Return (x, y) of the center of cell containing provided text 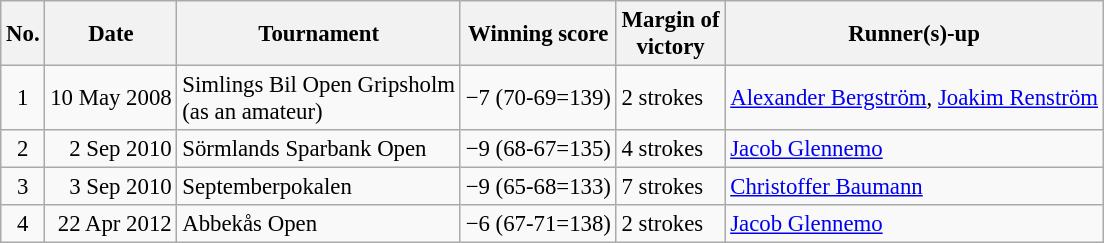
4 (23, 224)
22 Apr 2012 (111, 224)
−6 (67-71=138) (538, 224)
Tournament (318, 34)
Margin ofvictory (670, 34)
3 Sep 2010 (111, 187)
Alexander Bergström, Joakim Renström (914, 98)
−9 (65-68=133) (538, 187)
Date (111, 34)
Abbekås Open (318, 224)
Winning score (538, 34)
Runner(s)-up (914, 34)
10 May 2008 (111, 98)
2 (23, 149)
No. (23, 34)
−7 (70-69=139) (538, 98)
1 (23, 98)
3 (23, 187)
Septemberpokalen (318, 187)
Christoffer Baumann (914, 187)
2 Sep 2010 (111, 149)
4 strokes (670, 149)
−9 (68-67=135) (538, 149)
7 strokes (670, 187)
Simlings Bil Open Gripsholm(as an amateur) (318, 98)
Sörmlands Sparbank Open (318, 149)
